Capture the cell that displays the provided text and extract its [X, Y] central coordinate. 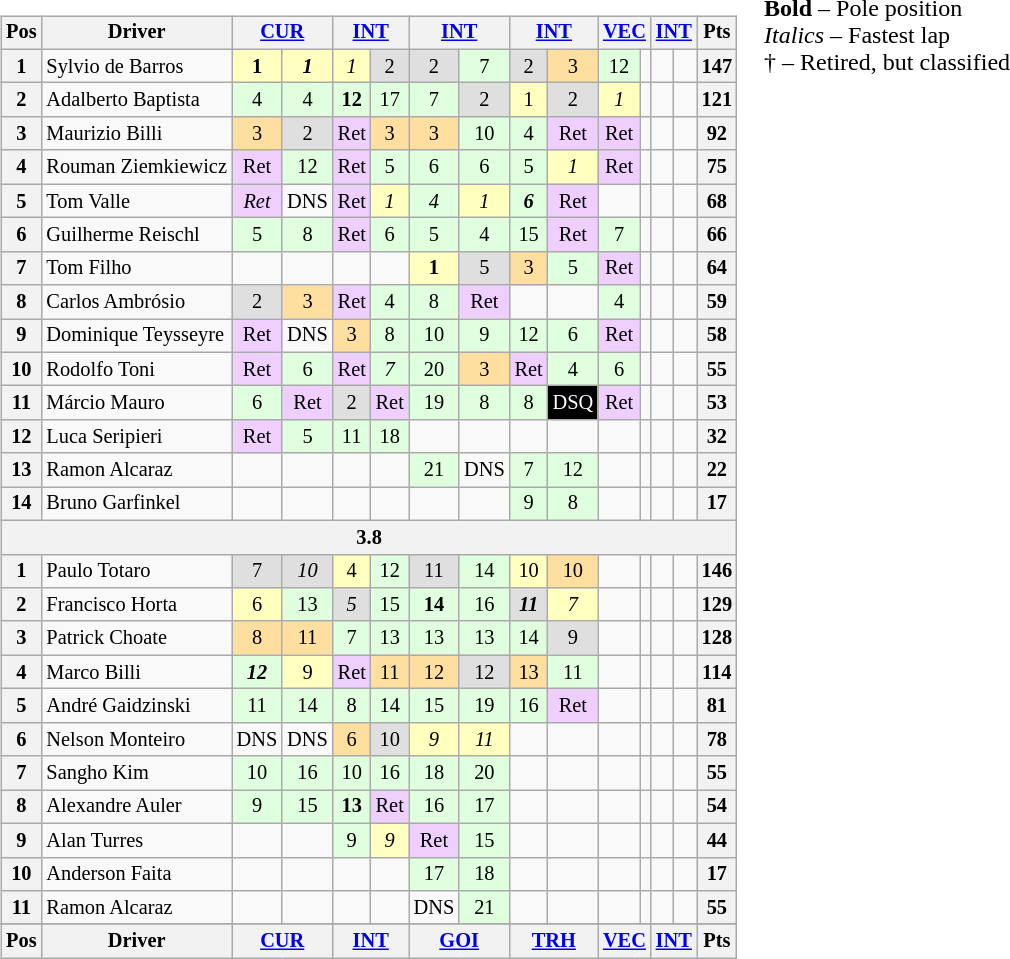
78 [717, 739]
Alan Turres [136, 840]
Sylvio de Barros [136, 66]
146 [717, 571]
68 [717, 201]
147 [717, 66]
53 [717, 403]
Rodolfo Toni [136, 369]
Francisco Horta [136, 605]
Tom Valle [136, 201]
André Gaidzinski [136, 706]
Maurizio Billi [136, 134]
Tom Filho [136, 268]
Paulo Totaro [136, 571]
Luca Seripieri [136, 437]
Marco Billi [136, 672]
114 [717, 672]
Patrick Choate [136, 638]
81 [717, 706]
Alexandre Auler [136, 807]
44 [717, 840]
32 [717, 437]
22 [717, 470]
92 [717, 134]
DSQ [573, 403]
Márcio Mauro [136, 403]
Rouman Ziemkiewicz [136, 167]
66 [717, 235]
Sangho Kim [136, 773]
58 [717, 336]
TRH [554, 941]
121 [717, 100]
Nelson Monteiro [136, 739]
Bruno Garfinkel [136, 504]
64 [717, 268]
3.8 [369, 537]
Dominique Teysseyre [136, 336]
Carlos Ambrósio [136, 302]
128 [717, 638]
Anderson Faita [136, 874]
54 [717, 807]
Adalberto Baptista [136, 100]
GOI [460, 941]
75 [717, 167]
59 [717, 302]
129 [717, 605]
Guilherme Reischl [136, 235]
